Capture the cell that displays the provided text and extract its (x, y) central coordinate. 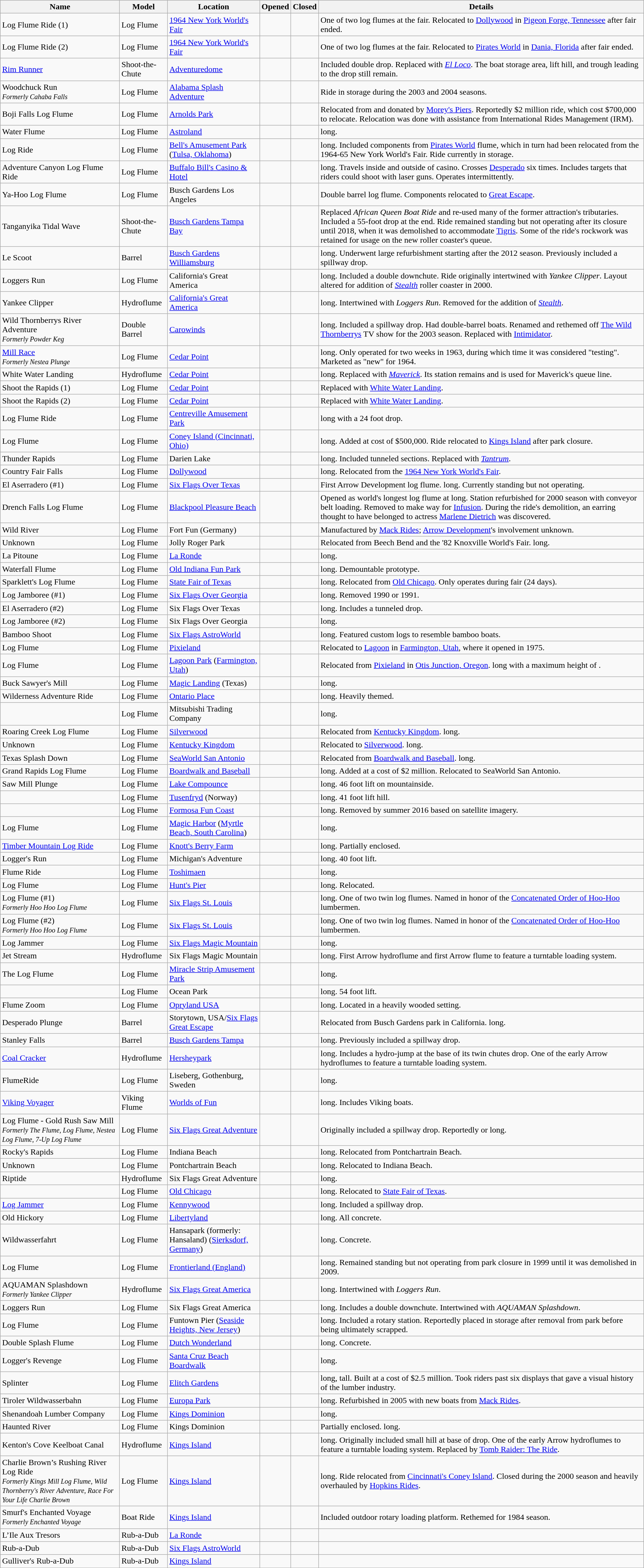
long. Included tunneled sections. Replaced with Tantrum. (481, 459)
Funtown Pier (Seaside Heights, New Jersey) (214, 1325)
El Aserradero (#2) (60, 608)
Bamboo Shoot (60, 634)
Partially enclosed. long. (481, 1427)
Wildwasserfahrt (60, 1240)
long. Removed by summer 2016 based on satellite imagery. (481, 810)
Double barrel log flume. Components relocated to Great Escape. (481, 194)
Log Flume - Gold Rush Saw MillFormerly The Flume, Log Flume, Nestea Log Flume, 7-Up Log Flume (60, 1130)
Hansapark (formerly: Hansaland) (Sierksdorf, Germany) (214, 1240)
SeaWorld San Antonio (214, 758)
Drench Falls Log Flume (60, 507)
Adventuredome (214, 70)
Opryland USA (214, 1004)
long. Intertwined with Loggers Run. Removed for the addition of Stealth. (481, 303)
long. Intertwined with Loggers Run. (481, 1290)
One of two log flumes at the fair. Relocated to Pirates World in Dania, Florida after fair ended. (481, 47)
Elitch Gardens (214, 1383)
long. Relocated from the 1964 New York World's Fair. (481, 472)
long. Only operated for two weeks in 1963, during which time it was considered "testing". Marketed as "new" for 1964. (481, 357)
Santa Cruz Beach Boardwalk (214, 1360)
Relocated from Kentucky Kingdom. long. (481, 732)
Indiana Beach (214, 1152)
long. All concrete. (481, 1218)
Coal Cracker (60, 1057)
long. Included a spillway drop. (481, 1204)
Flume Ride (60, 872)
long. Located in a heavily wooded setting. (481, 1004)
Saw Mill Plunge (60, 784)
long. Demountable prototype. (481, 569)
long, tall. Built at a cost of $2.5 million. Took riders past six displays that gave a visual history of the lumber industry. (481, 1383)
Jet Stream (60, 956)
long. Underwent large refurbishment starting after the 2012 season. Previously included a spillway drop. (481, 257)
Relocated from Pixieland in Otis Junction, Oregon. long with a maximum height of . (481, 665)
Model (144, 7)
long. Replaced with Maverick. Its station remains and is used for Maverick's queue line. (481, 375)
Bell's Amusement Park (Tulsa, Oklahoma) (214, 149)
Shoot the Rapids (1) (60, 388)
Lake Compounce (214, 784)
Opened (275, 7)
long. Removed 1990 or 1991. (481, 595)
Mitsubishi Trading Company (214, 714)
Worlds of Fun (214, 1103)
Log Ride (60, 149)
AQUAMAN SplashdownFormerly Yankee Clipper (60, 1290)
Busch Gardens Los Angeles (214, 194)
Relocated from Boardwalk and Baseball. long. (481, 758)
Log Flume Ride (1) (60, 25)
Gulliver's Rub-a-Dub (60, 1561)
Log Flume (#2)Formerly Hoo Hoo Log Flume (60, 925)
Miracle Strip Amusement Park (214, 974)
L’Ile Aux Tresors (60, 1535)
long. First Arrow hydroflume and first Arrow flume to feature a turntable loading system. (481, 956)
Viking Voyager (60, 1103)
Grand Rapids Log Flume (60, 771)
The Log Flume (60, 974)
Old Indiana Fun Park (214, 569)
long. Previously included a spillway drop. (481, 1040)
Storytown, USA/Six Flags Great Escape (214, 1022)
Stanley Falls (60, 1040)
long. Includes Viking boats. (481, 1103)
long. 54 foot lift. (481, 991)
Europa Park (214, 1401)
Michigan's Adventure (214, 859)
Dollywood (214, 472)
Rim Runner (60, 70)
Included outdoor rotary loading platform. Rethemed for 1984 season. (481, 1517)
Carowinds (214, 330)
Double Barrel (144, 330)
long. Relocated to State Fair of Texas. (481, 1191)
Relocated to Lagoon in Farmington, Utah, where it opened in 1975. (481, 648)
long. Includes a hydro-jump at the base of its twin chutes drop. One of the early Arrow hydroflumes to feature a turntable loading system. (481, 1057)
Water Flume (60, 132)
long. Relocated. (481, 885)
Relocated from Busch Gardens park in California. long. (481, 1022)
Toshimaen (214, 872)
Liseberg, Gothenburg, Sweden (214, 1080)
Busch Gardens Tampa Bay (214, 226)
Le Scoot (60, 257)
Ocean Park (214, 991)
Log Flume Ride (60, 419)
long. 41 foot lift hill. (481, 797)
Lagoon Park (Farmington, Utah) (214, 665)
Pixieland (214, 648)
Log Flume (#1)Formerly Hoo Hoo Log Flume (60, 903)
long. Partially enclosed. (481, 846)
Texas Splash Down (60, 758)
First Arrow Development log flume. long. Currently standing but not operating. (481, 485)
Wild River (60, 529)
long. Relocated from Old Chicago. Only operates during fair (24 days). (481, 582)
Log Jamboree (#1) (60, 595)
Kenton's Cove Keelboat Canal (60, 1444)
Smurf's Enchanted VoyageFormerly Enchanted Voyage (60, 1517)
long. Refurbished in 2005 with new boats from Mack Rides. (481, 1401)
One of two log flumes at the fair. Relocated to Dollywood in Pigeon Forge, Tennessee after fair ended. (481, 25)
La Pitoune (60, 556)
Hersheypark (214, 1057)
Tusenfryd (Norway) (214, 797)
Frontierland (England) (214, 1267)
Centreville Amusement Park (214, 419)
Busch Gardens Tampa (214, 1040)
long. Includes a double downchute. Intertwined with AQUAMAN Splashdown. (481, 1307)
Woodchuck RunFormerly Cahaba Falls (60, 92)
Knott's Berry Farm (214, 846)
Country Fair Falls (60, 472)
Name (60, 7)
Timber Mountain Log Ride (60, 846)
Relocated to Silverwood. long. (481, 745)
Details (481, 7)
Splinter (60, 1383)
Dutch Wonderland (214, 1343)
Roaring Creek Log Flume (60, 732)
Waterfall Flume (60, 569)
Flume Zoom (60, 1004)
Jolly Roger Park (214, 543)
Hunt's Pier (214, 885)
Manufactured by Mack Rides; Arrow Development's involvement unknown. (481, 529)
long. Included a rotary station. Reportedly placed in storage after removal from park before being ultimately scrapped. (481, 1325)
long with a 24 foot drop. (481, 419)
Arnolds Park (214, 114)
Closed (305, 7)
long. Added at cost of $500,000. Ride relocated to Kings Island after park closure. (481, 441)
long. Ride relocated from Cincinnati's Coney Island. Closed during the 2000 season and heavily overhauled by Hopkins Rides. (481, 1481)
Libertyland (214, 1218)
Sparklett's Log Flume (60, 582)
Wilderness Adventure Ride (60, 696)
Tiroler Wildwasserbahn (60, 1401)
long. Relocated from Pontchartrain Beach. (481, 1152)
long. Remained standing but not operating from park closure in 1999 until it was demolished in 2009. (481, 1267)
Boardwalk and Baseball (214, 771)
Included double drop. Replaced with El Loco. The boat storage area, lift hill, and trough leading to the drop still remain. (481, 70)
Wild Thornberrys River AdventureFormerly Powder Keg (60, 330)
Location (214, 7)
Double Splash Flume (60, 1343)
Fort Fun (Germany) (214, 529)
Boat Ride (144, 1517)
Blackpool Pleasure Beach (214, 507)
Coney Island (Cincinnati, Ohio) (214, 441)
State Fair of Texas (214, 582)
Originally included a spillway drop. Reportedly or long. (481, 1130)
long. Includes a tunneled drop. (481, 608)
long. 40 foot lift. (481, 859)
Desperado Plunge (60, 1022)
Formosa Fun Coast (214, 810)
Ya-Hoo Log Flume (60, 194)
White Water Landing (60, 375)
Ride in storage during the 2003 and 2004 seasons. (481, 92)
long. Added at a cost of $2 million. Relocated to SeaWorld San Antonio. (481, 771)
Ontario Place (214, 696)
long. Featured custom logs to resemble bamboo boats. (481, 634)
Boji Falls Log Flume (60, 114)
Log Jamboree (#2) (60, 621)
Alabama Splash Adventure (214, 92)
Silverwood (214, 732)
Old Chicago (214, 1191)
Buck Sawyer's Mill (60, 683)
long. Relocated to Indiana Beach. (481, 1165)
Magic Landing (Texas) (214, 683)
Busch Gardens Williamsburg (214, 257)
Magic Harbor (Myrtle Beach, South Carolina) (214, 828)
Haunted River (60, 1427)
Shoot the Rapids (2) (60, 401)
Logger's Revenge (60, 1360)
Tanganyika Tidal Wave (60, 226)
Darien Lake (214, 459)
Pontchartrain Beach (214, 1165)
Charlie Brown’s Rushing River Log RideFormerly Kings Mill Log Flume, Wild Thornberry's River Adventure, Race For Your Life Charlie Brown (60, 1481)
long. Heavily themed. (481, 696)
Riptide (60, 1178)
Adventure Canyon Log Flume Ride (60, 172)
Shenandoah Lumber Company (60, 1414)
Logger's Run (60, 859)
Thunder Rapids (60, 459)
Old Hickory (60, 1218)
El Aserradero (#1) (60, 485)
Rocky's Rapids (60, 1152)
Yankee Clipper (60, 303)
Mill RaceFormerly Nestea Plunge (60, 357)
FlumeRide (60, 1080)
Relocated from Beech Bend and the '82 Knoxville World's Fair. long. (481, 543)
Viking Flume (144, 1103)
long. Included a double downchute. Ride originally intertwined with Yankee Clipper. Layout altered for addition of Stealth roller coaster in 2000. (481, 280)
Kentucky Kingdom (214, 745)
Log Flume Ride (2) (60, 47)
Buffalo Bill's Casino & Hotel (214, 172)
Astroland (214, 132)
Kennywood (214, 1204)
long. 46 foot lift on mountainside. (481, 784)
